For the text-containing cell, return its midpoint in (x, y) coordinate format. 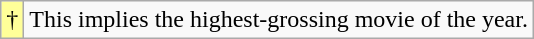
† (12, 20)
This implies the highest-grossing movie of the year. (279, 20)
